Search for the cell housing the specified text and yield its (X, Y) center coordinate. 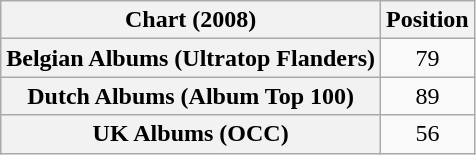
56 (428, 134)
79 (428, 58)
UK Albums (OCC) (191, 134)
Dutch Albums (Album Top 100) (191, 96)
Position (428, 20)
Belgian Albums (Ultratop Flanders) (191, 58)
Chart (2008) (191, 20)
89 (428, 96)
